Return the [X, Y] coordinate for the center point of the cell that contains the specified text.  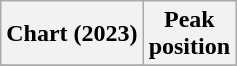
Peak position [189, 34]
Chart (2023) [72, 34]
